Pinpoint the cell where the given text exists, returning its (X, Y) midpoint coordinate. 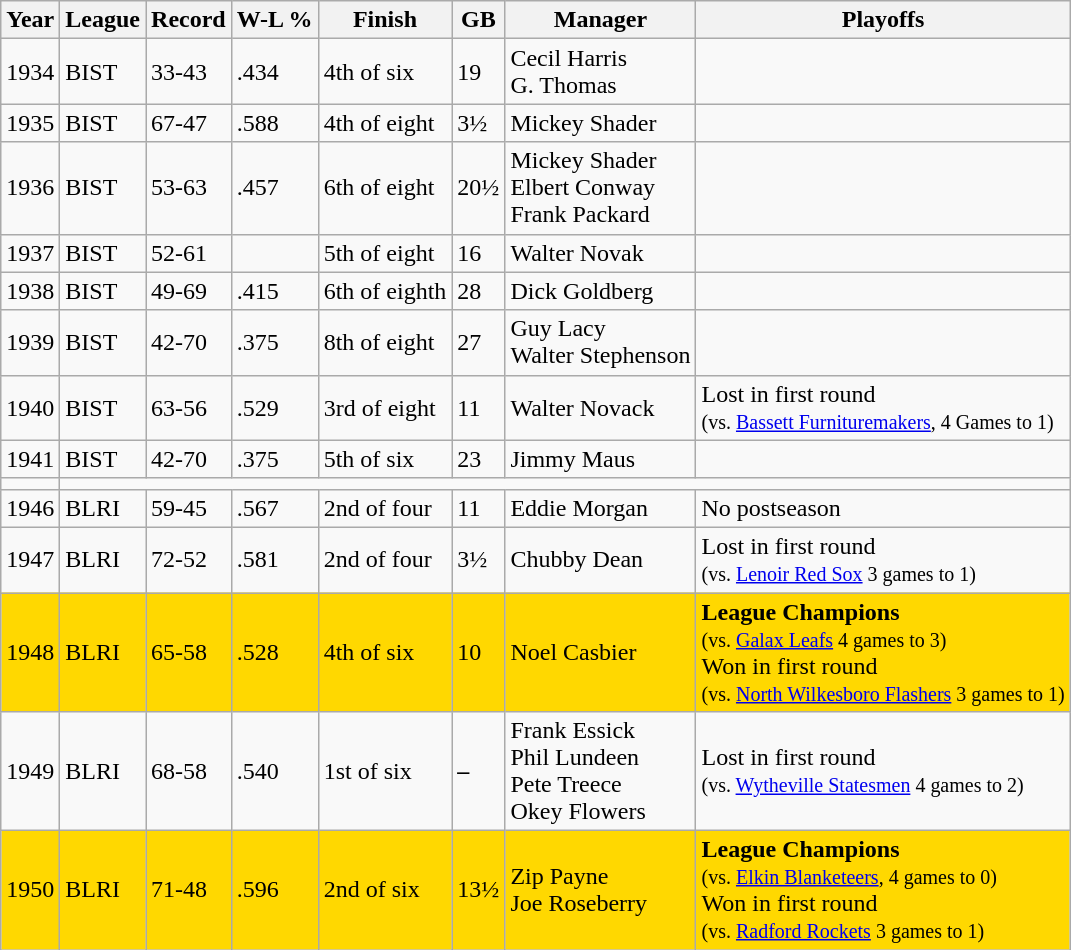
1939 (30, 342)
1934 (30, 72)
6th of eighth (385, 291)
League (103, 20)
1941 (30, 459)
.596 (274, 890)
59-45 (189, 508)
.529 (274, 408)
– (478, 772)
Dick Goldberg (600, 291)
Cecil HarrisG. Thomas (600, 72)
1935 (30, 123)
49-69 (189, 291)
1948 (30, 652)
League Champions(vs. Elkin Blanketeers, 4 games to 0)Won in first round(vs. Radford Rockets 3 games to 1) (883, 890)
65-58 (189, 652)
2nd of six (385, 890)
.528 (274, 652)
1936 (30, 188)
16 (478, 253)
1947 (30, 560)
1st of six (385, 772)
1938 (30, 291)
1946 (30, 508)
Walter Novack (600, 408)
5th of six (385, 459)
5th of eight (385, 253)
Chubby Dean (600, 560)
Frank EssickPhil LundeenPete TreeceOkey Flowers (600, 772)
27 (478, 342)
19 (478, 72)
Zip PayneJoe Roseberry (600, 890)
6th of eight (385, 188)
.434 (274, 72)
Walter Novak (600, 253)
67-47 (189, 123)
Year (30, 20)
.567 (274, 508)
1940 (30, 408)
Manager (600, 20)
10 (478, 652)
W-L % (274, 20)
League Champions(vs. Galax Leafs 4 games to 3)Won in first round(vs. North Wilkesboro Flashers 3 games to 1) (883, 652)
GB (478, 20)
Eddie Morgan (600, 508)
Record (189, 20)
Mickey Shader (600, 123)
.588 (274, 123)
.581 (274, 560)
13½ (478, 890)
Lost in first round(vs. Lenoir Red Sox 3 games to 1) (883, 560)
72-52 (189, 560)
.457 (274, 188)
Finish (385, 20)
3rd of eight (385, 408)
Jimmy Maus (600, 459)
4th of eight (385, 123)
Lost in first round(vs. Bassett Furnituremakers, 4 Games to 1) (883, 408)
Mickey ShaderElbert ConwayFrank Packard (600, 188)
1950 (30, 890)
Noel Casbier (600, 652)
28 (478, 291)
33-43 (189, 72)
Lost in first round(vs. Wytheville Statesmen 4 games to 2) (883, 772)
8th of eight (385, 342)
No postseason (883, 508)
23 (478, 459)
1937 (30, 253)
Guy LacyWalter Stephenson (600, 342)
68-58 (189, 772)
53-63 (189, 188)
Playoffs (883, 20)
1949 (30, 772)
20½ (478, 188)
63-56 (189, 408)
52-61 (189, 253)
71-48 (189, 890)
.540 (274, 772)
.415 (274, 291)
